Capture the cell that displays the provided text and extract its (X, Y) central coordinate. 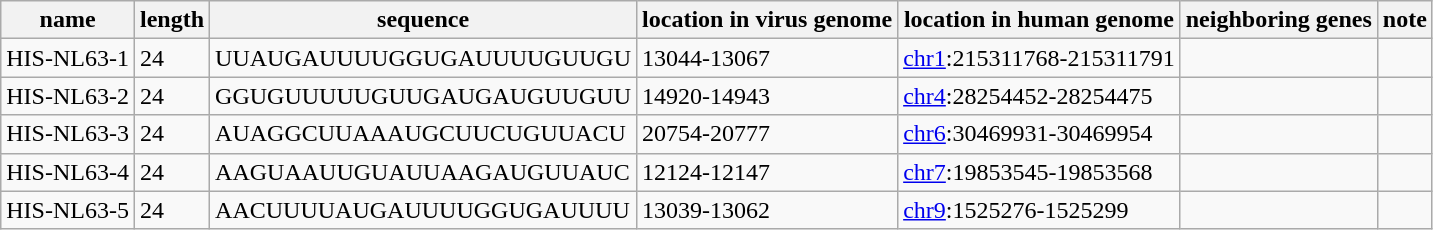
chr6:30469931-30469954 (1040, 134)
length (172, 20)
AAGUAAUUGUAUUAAGAUGUUAUC (424, 172)
HIS-NL63-2 (68, 96)
chr1:215311768-215311791 (1040, 58)
HIS-NL63-3 (68, 134)
13044-13067 (768, 58)
neighboring genes (1278, 20)
13039-13062 (768, 210)
sequence (424, 20)
AACUUUUAUGAUUUUGGUGAUUUU (424, 210)
chr9:1525276-1525299 (1040, 210)
name (68, 20)
HIS-NL63-5 (68, 210)
GGUGUUUUUGUUGAUGAUGUUGUU (424, 96)
location in human genome (1040, 20)
20754-20777 (768, 134)
HIS-NL63-1 (68, 58)
14920-14943 (768, 96)
UUAUGAUUUUGGUGAUUUUGUUGU (424, 58)
chr7:19853545-19853568 (1040, 172)
12124-12147 (768, 172)
note (1404, 20)
HIS-NL63-4 (68, 172)
location in virus genome (768, 20)
chr4:28254452-28254475 (1040, 96)
AUAGGCUUAAAUGCUUCUGUUACU (424, 134)
